Locate the cell with the specified text and output its [x, y] center coordinate. 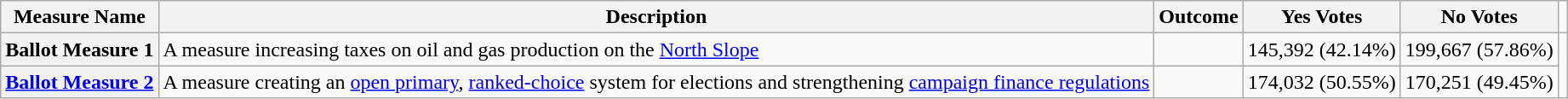
No Votes [1479, 17]
Measure Name [80, 17]
199,667 (57.86%) [1479, 49]
174,032 (50.55%) [1321, 82]
Yes Votes [1321, 17]
Ballot Measure 2 [80, 82]
170,251 (49.45%) [1479, 82]
Outcome [1199, 17]
Description [656, 17]
A measure creating an open primary, ranked-choice system for elections and strengthening campaign finance regulations [656, 82]
Ballot Measure 1 [80, 49]
A measure increasing taxes on oil and gas production on the North Slope [656, 49]
145,392 (42.14%) [1321, 49]
